Search for the cell housing the specified text and yield its [X, Y] center coordinate. 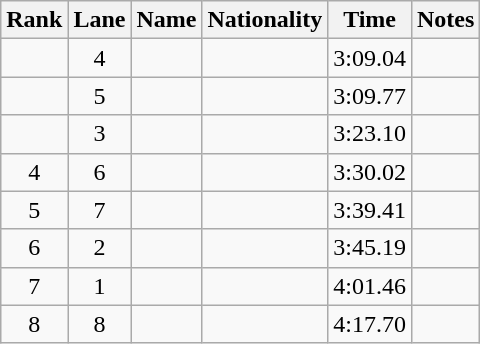
Rank [34, 20]
3 [100, 134]
3:23.10 [370, 134]
Lane [100, 20]
3:30.02 [370, 172]
Nationality [265, 20]
Notes [445, 20]
Name [166, 20]
3:09.04 [370, 58]
3:09.77 [370, 96]
3:39.41 [370, 210]
3:45.19 [370, 248]
2 [100, 248]
4:01.46 [370, 286]
1 [100, 286]
4:17.70 [370, 324]
Time [370, 20]
